Provide the [X, Y] coordinate of the cell's center where the given text is located.  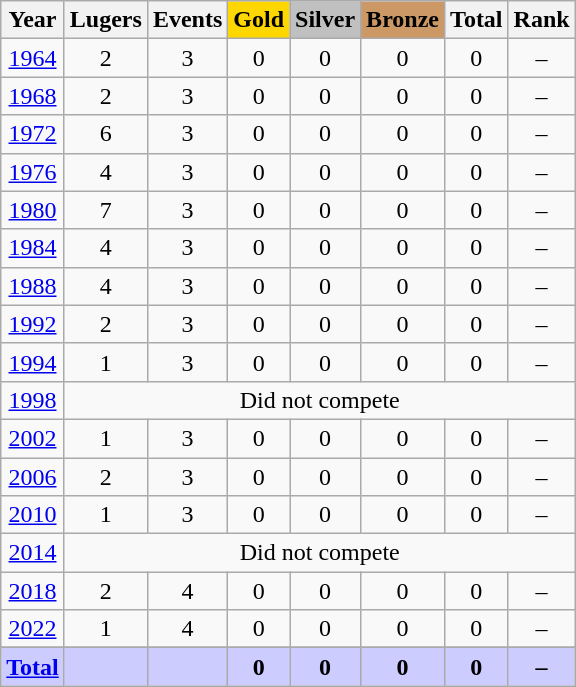
1964 [33, 58]
7 [106, 210]
6 [106, 134]
1998 [33, 400]
1968 [33, 96]
Bronze [403, 20]
Rank [542, 20]
1992 [33, 324]
2014 [33, 553]
Year [33, 20]
Gold [259, 20]
2022 [33, 629]
Silver [326, 20]
2002 [33, 438]
Events [187, 20]
1980 [33, 210]
1988 [33, 286]
2006 [33, 477]
2018 [33, 591]
2010 [33, 515]
Lugers [106, 20]
1972 [33, 134]
1976 [33, 172]
1994 [33, 362]
1984 [33, 248]
